For the text-containing cell, return its midpoint in (X, Y) coordinate format. 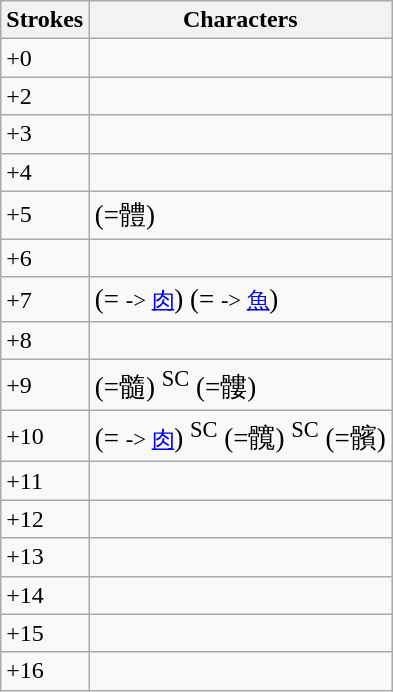
+16 (45, 671)
(= -> 肉) (= -> 魚) (240, 299)
+5 (45, 215)
+9 (45, 384)
+3 (45, 134)
+8 (45, 340)
+7 (45, 299)
(=體) (240, 215)
+0 (45, 58)
Strokes (45, 20)
+2 (45, 96)
+11 (45, 481)
+12 (45, 519)
+4 (45, 172)
+14 (45, 595)
+13 (45, 557)
(=髓) SC (=髏) (240, 384)
+6 (45, 258)
Characters (240, 20)
+10 (45, 436)
+15 (45, 633)
(= -> 肉) SC (=髖) SC (=髕) (240, 436)
